Extract the (x, y) coordinate from the center of the cell holding the provided text.  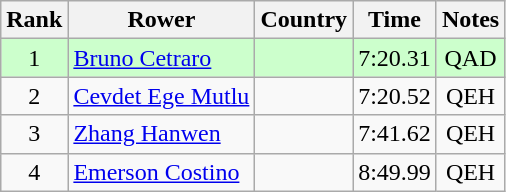
Time (395, 20)
Country (304, 20)
4 (34, 172)
8:49.99 (395, 172)
Notes (470, 20)
QAD (470, 58)
3 (34, 134)
Cevdet Ege Mutlu (162, 96)
Rank (34, 20)
7:41.62 (395, 134)
2 (34, 96)
Bruno Cetraro (162, 58)
1 (34, 58)
7:20.52 (395, 96)
Rower (162, 20)
Zhang Hanwen (162, 134)
Emerson Costino (162, 172)
7:20.31 (395, 58)
